Capture the cell that displays the provided text and extract its [X, Y] central coordinate. 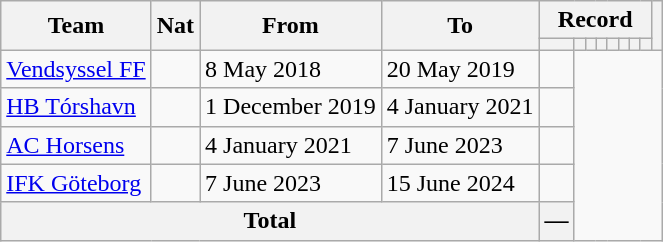
To [460, 26]
Total [270, 221]
Team [76, 26]
AC Horsens [76, 145]
Vendsyssel FF [76, 69]
HB Tórshavn [76, 107]
From [291, 26]
15 June 2024 [460, 183]
— [556, 221]
8 May 2018 [291, 69]
IFK Göteborg [76, 183]
Nat [175, 26]
1 December 2019 [291, 107]
Record [595, 20]
20 May 2019 [460, 69]
